Determine the [x, y] coordinate at the center of the cell enclosing the given text.  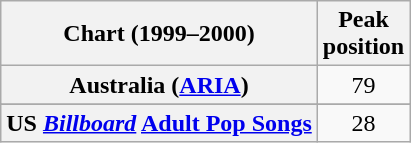
Australia (ARIA) [160, 85]
79 [363, 85]
US Billboard Adult Pop Songs [160, 123]
28 [363, 123]
Chart (1999–2000) [160, 34]
Peakposition [363, 34]
